For the text-containing cell, return its midpoint in (X, Y) coordinate format. 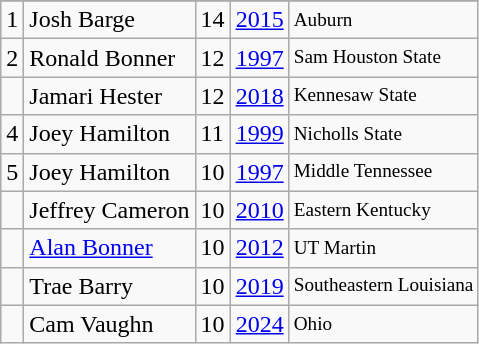
Josh Barge (110, 20)
Jeffrey Cameron (110, 210)
Auburn (384, 20)
Ronald Bonner (110, 58)
11 (212, 134)
4 (12, 134)
2018 (260, 96)
Sam Houston State (384, 58)
Trae Barry (110, 286)
1999 (260, 134)
Ohio (384, 324)
Middle Tennessee (384, 172)
UT Martin (384, 248)
5 (12, 172)
Alan Bonner (110, 248)
Kennesaw State (384, 96)
2012 (260, 248)
2015 (260, 20)
Eastern Kentucky (384, 210)
Jamari Hester (110, 96)
2024 (260, 324)
2010 (260, 210)
Cam Vaughn (110, 324)
14 (212, 20)
2 (12, 58)
2019 (260, 286)
Southeastern Louisiana (384, 286)
1 (12, 20)
Nicholls State (384, 134)
